Determine the [x, y] coordinate at the center of the cell enclosing the given text.  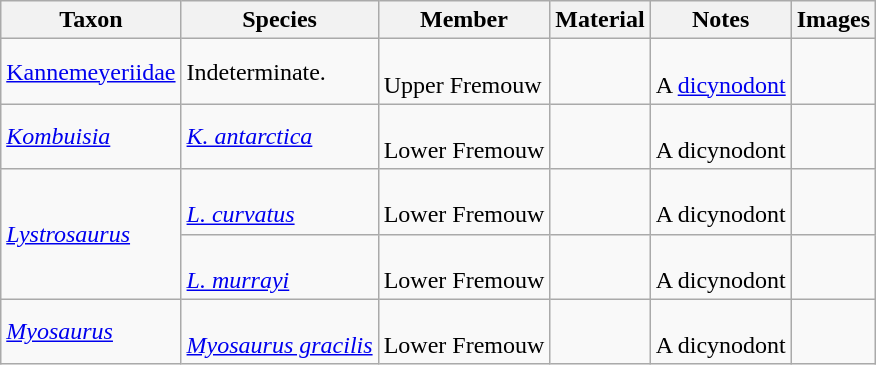
K. antarctica [280, 136]
Taxon [91, 20]
Images [833, 20]
Myosaurus gracilis [280, 332]
Material [600, 20]
Member [464, 20]
Myosaurus [91, 332]
Notes [720, 20]
Lystrosaurus [91, 234]
L. murrayi [280, 266]
L. curvatus [280, 202]
Species [280, 20]
Kannemeyeriidae [91, 72]
Upper Fremouw [464, 72]
Kombuisia [91, 136]
Indeterminate. [280, 72]
